Locate the cell with the specified text and output its [X, Y] center coordinate. 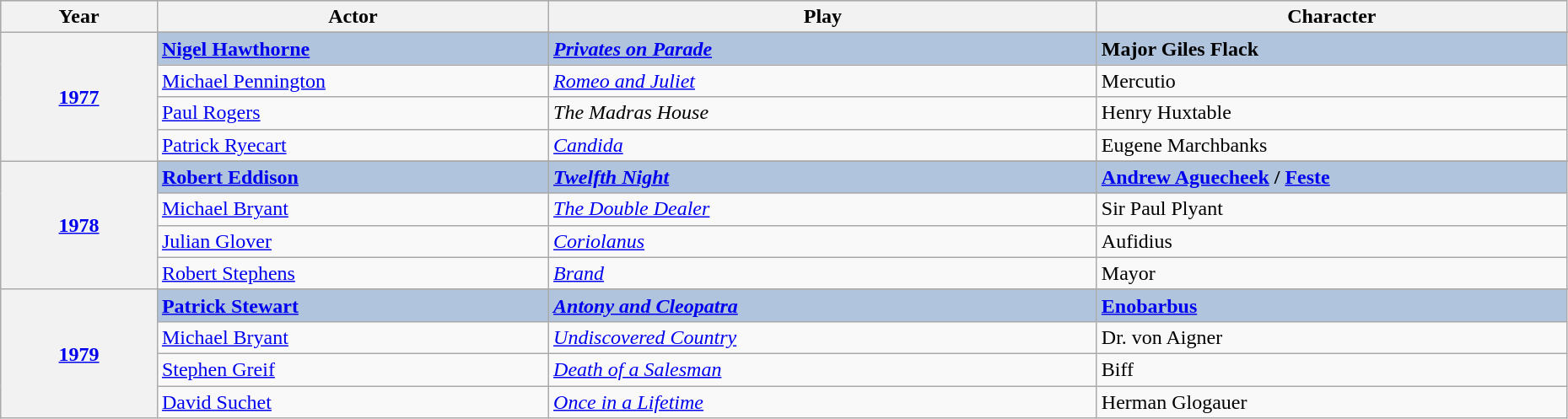
Sir Paul Plyant [1331, 209]
Patrick Ryecart [353, 145]
Once in a Lifetime [823, 402]
Year [79, 17]
Robert Eddison [353, 177]
Aufidius [1331, 241]
Enobarbus [1331, 305]
1979 [79, 353]
Michael Pennington [353, 81]
Paul Rogers [353, 113]
Mayor [1331, 273]
Major Giles Flack [1331, 49]
Undiscovered Country [823, 337]
Henry Huxtable [1331, 113]
The Madras House [823, 113]
David Suchet [353, 402]
Twelfth Night [823, 177]
Brand [823, 273]
Dr. von Aigner [1331, 337]
The Double Dealer [823, 209]
Antony and Cleopatra [823, 305]
Mercutio [1331, 81]
Herman Glogauer [1331, 402]
Death of a Salesman [823, 369]
Play [823, 17]
1977 [79, 97]
1978 [79, 225]
Robert Stephens [353, 273]
Biff [1331, 369]
Romeo and Juliet [823, 81]
Julian Glover [353, 241]
Andrew Aguecheek / Feste [1331, 177]
Actor [353, 17]
Privates on Parade [823, 49]
Nigel Hawthorne [353, 49]
Character [1331, 17]
Eugene Marchbanks [1331, 145]
Stephen Greif [353, 369]
Coriolanus [823, 241]
Patrick Stewart [353, 305]
Candida [823, 145]
